Search for the cell housing the specified text and yield its [x, y] center coordinate. 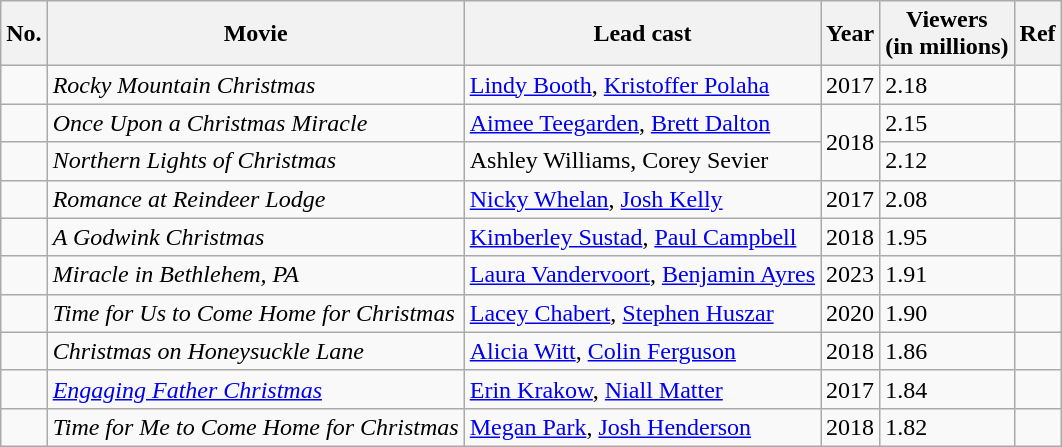
2.12 [947, 161]
1.90 [947, 313]
1.84 [947, 389]
Time for Me to Come Home for Christmas [256, 427]
Once Upon a Christmas Miracle [256, 123]
Megan Park, Josh Henderson [642, 427]
Ashley Williams, Corey Sevier [642, 161]
Northern Lights of Christmas [256, 161]
No. [24, 34]
Romance at Reindeer Lodge [256, 199]
2.18 [947, 85]
A Godwink Christmas [256, 237]
Rocky Mountain Christmas [256, 85]
Aimee Teegarden, Brett Dalton [642, 123]
Kimberley Sustad, Paul Campbell [642, 237]
2.08 [947, 199]
Laura Vandervoort, Benjamin Ayres [642, 275]
Miracle in Bethlehem, PA [256, 275]
Time for Us to Come Home for Christmas [256, 313]
Erin Krakow, Niall Matter [642, 389]
1.82 [947, 427]
Viewers(in millions) [947, 34]
1.91 [947, 275]
Engaging Father Christmas [256, 389]
Nicky Whelan, Josh Kelly [642, 199]
Lacey Chabert, Stephen Huszar [642, 313]
2.15 [947, 123]
Lindy Booth, Kristoffer Polaha [642, 85]
1.95 [947, 237]
Year [850, 34]
Ref [1038, 34]
Lead cast [642, 34]
2023 [850, 275]
Movie [256, 34]
2020 [850, 313]
Alicia Witt, Colin Ferguson [642, 351]
Christmas on Honeysuckle Lane [256, 351]
1.86 [947, 351]
